Scan for the cell matching the given text and deliver its [X, Y] coordinate at center. 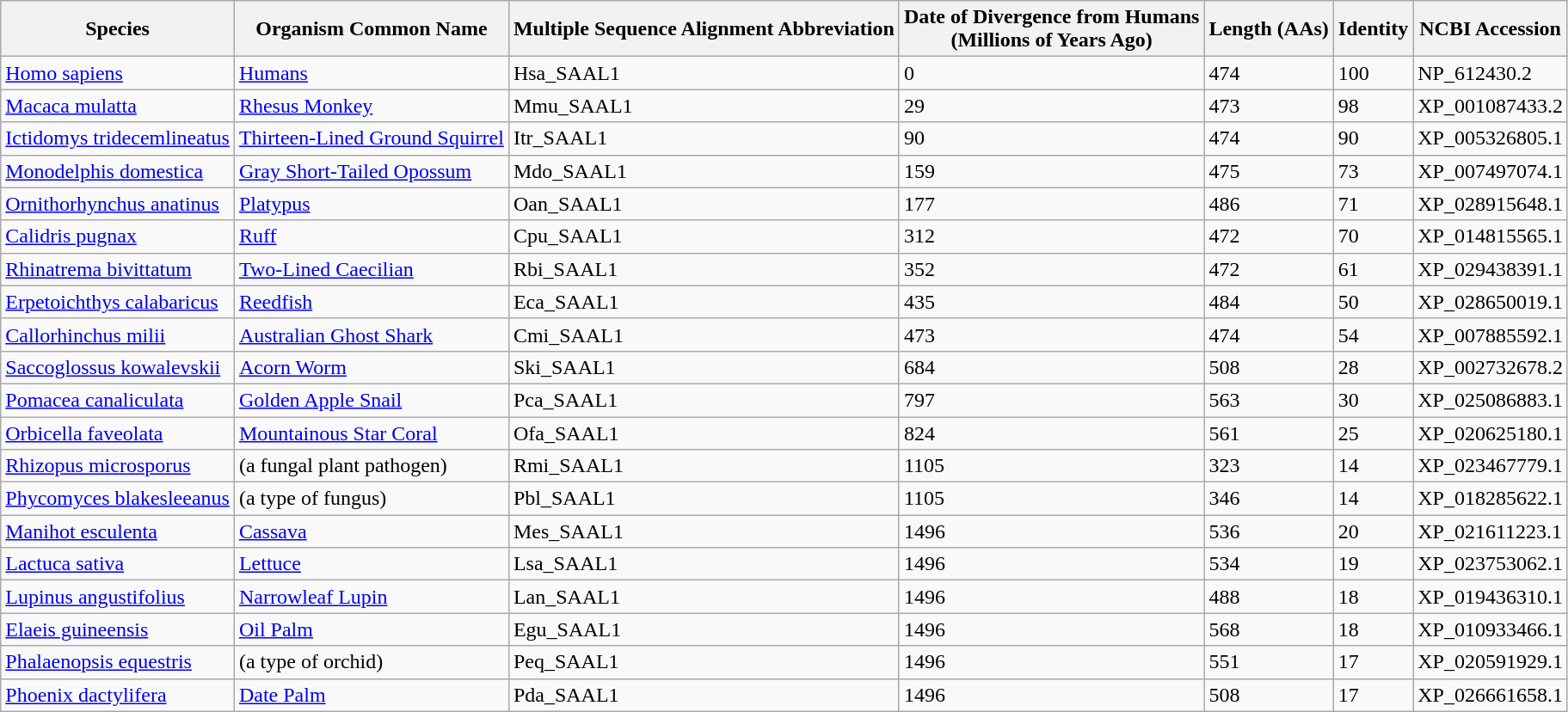
XP_029438391.1 [1491, 269]
Callorhinchus milii [118, 335]
Rmi_SAAL1 [704, 466]
Ornithorhynchus anatinus [118, 204]
(a fungal plant pathogen) [372, 466]
Phalaenopsis equestris [118, 662]
Lupinus angustifolius [118, 597]
XP_028650019.1 [1491, 302]
551 [1269, 662]
Two-Lined Caecilian [372, 269]
Hsa_SAAL1 [704, 73]
70 [1373, 236]
Oan_SAAL1 [704, 204]
Organism Common Name [372, 29]
XP_026661658.1 [1491, 695]
Cmi_SAAL1 [704, 335]
Species [118, 29]
Australian Ghost Shark [372, 335]
Identity [1373, 29]
XP_007497074.1 [1491, 171]
Egu_SAAL1 [704, 629]
73 [1373, 171]
Mountainous Star Coral [372, 433]
Rhizopus microsporus [118, 466]
Monodelphis domestica [118, 171]
XP_018285622.1 [1491, 499]
486 [1269, 204]
Date of Divergence from Humans(Millions of Years Ago) [1051, 29]
312 [1051, 236]
536 [1269, 531]
0 [1051, 73]
684 [1051, 367]
Lactuca sativa [118, 564]
XP_007885592.1 [1491, 335]
Phoenix dactylifera [118, 695]
Ski_SAAL1 [704, 367]
29 [1051, 106]
Peq_SAAL1 [704, 662]
XP_020591929.1 [1491, 662]
XP_019436310.1 [1491, 597]
98 [1373, 106]
Rhinatrema bivittatum [118, 269]
(a type of orchid) [372, 662]
Oil Palm [372, 629]
Multiple Sequence Alignment Abbreviation [704, 29]
Length (AAs) [1269, 29]
Erpetoichthys calabaricus [118, 302]
Rbi_SAAL1 [704, 269]
Ictidomys tridecemlineatus [118, 138]
488 [1269, 597]
XP_014815565.1 [1491, 236]
XP_002732678.2 [1491, 367]
Mdo_SAAL1 [704, 171]
Pomacea canaliculata [118, 400]
XP_023753062.1 [1491, 564]
Macaca mulatta [118, 106]
484 [1269, 302]
XP_023467779.1 [1491, 466]
Pbl_SAAL1 [704, 499]
Calidris pugnax [118, 236]
Lsa_SAAL1 [704, 564]
XP_021611223.1 [1491, 531]
XP_010933466.1 [1491, 629]
563 [1269, 400]
435 [1051, 302]
534 [1269, 564]
824 [1051, 433]
XP_020625180.1 [1491, 433]
61 [1373, 269]
Thirteen-Lined Ground Squirrel [372, 138]
Lettuce [372, 564]
NP_612430.2 [1491, 73]
Acorn Worm [372, 367]
Reedfish [372, 302]
Platypus [372, 204]
159 [1051, 171]
Gray Short-Tailed Opossum [372, 171]
XP_001087433.2 [1491, 106]
28 [1373, 367]
25 [1373, 433]
XP_028915648.1 [1491, 204]
XP_025086883.1 [1491, 400]
(a type of fungus) [372, 499]
50 [1373, 302]
Ruff [372, 236]
Rhesus Monkey [372, 106]
177 [1051, 204]
Eca_SAAL1 [704, 302]
100 [1373, 73]
475 [1269, 171]
Cassava [372, 531]
71 [1373, 204]
323 [1269, 466]
Saccoglossus kowalevskii [118, 367]
Phycomyces blakesleeanus [118, 499]
Pda_SAAL1 [704, 695]
Mmu_SAAL1 [704, 106]
Pca_SAAL1 [704, 400]
Orbicella faveolata [118, 433]
30 [1373, 400]
54 [1373, 335]
20 [1373, 531]
Manihot esculenta [118, 531]
Mes_SAAL1 [704, 531]
Golden Apple Snail [372, 400]
Cpu_SAAL1 [704, 236]
Homo sapiens [118, 73]
346 [1269, 499]
797 [1051, 400]
Itr_SAAL1 [704, 138]
Humans [372, 73]
19 [1373, 564]
NCBI Accession [1491, 29]
561 [1269, 433]
XP_005326805.1 [1491, 138]
352 [1051, 269]
Date Palm [372, 695]
Lan_SAAL1 [704, 597]
Narrowleaf Lupin [372, 597]
568 [1269, 629]
Elaeis guineensis [118, 629]
Ofa_SAAL1 [704, 433]
